Return the [X, Y] coordinate for the center point of the cell that contains the specified text.  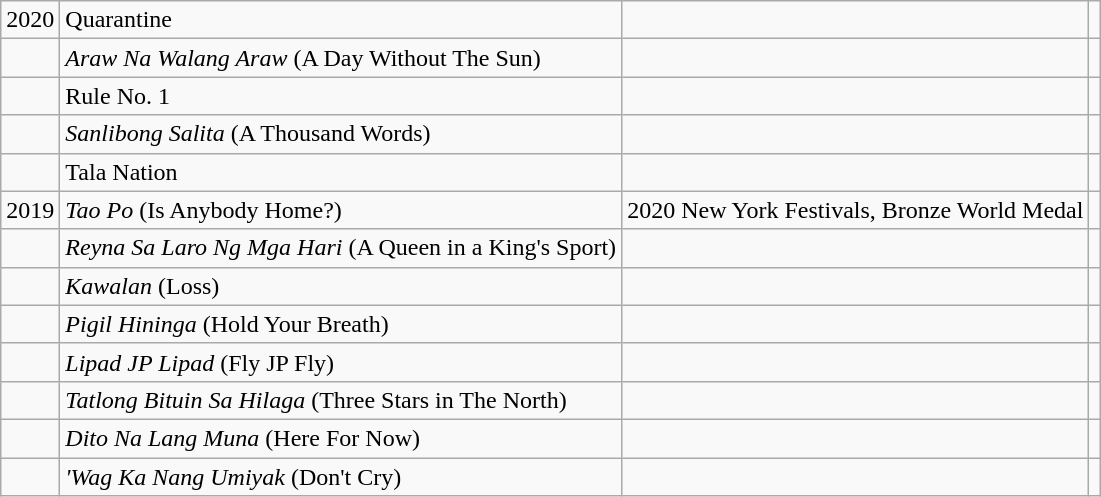
Tatlong Bituin Sa Hilaga (Three Stars in The North) [341, 400]
Quarantine [341, 20]
Araw Na Walang Araw (A Day Without The Sun) [341, 58]
Dito Na Lang Muna (Here For Now) [341, 438]
Tao Po (Is Anybody Home?) [341, 210]
Tala Nation [341, 172]
2019 [30, 210]
Kawalan (Loss) [341, 286]
Sanlibong Salita (A Thousand Words) [341, 134]
Reyna Sa Laro Ng Mga Hari (A Queen in a King's Sport) [341, 248]
2020 New York Festivals, Bronze World Medal [856, 210]
Rule No. 1 [341, 96]
2020 [30, 20]
Pigil Hininga (Hold Your Breath) [341, 324]
'Wag Ka Nang Umiyak (Don't Cry) [341, 477]
Lipad JP Lipad (Fly JP Fly) [341, 362]
